Extract the [x, y] coordinate from the center of the cell holding the provided text.  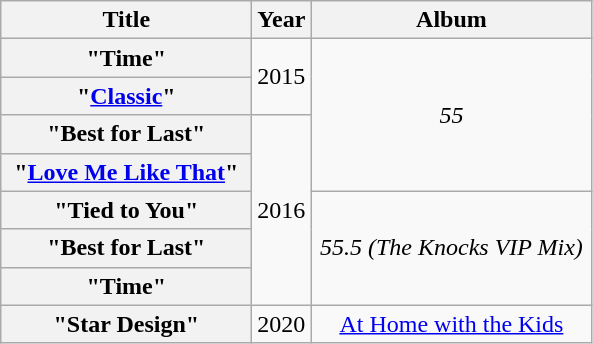
"Star Design" [126, 324]
2020 [282, 324]
55 [452, 115]
Album [452, 20]
"Love Me Like That" [126, 172]
2015 [282, 77]
At Home with the Kids [452, 324]
2016 [282, 210]
Year [282, 20]
"Tied to You" [126, 210]
55.5 (The Knocks VIP Mix) [452, 248]
Title [126, 20]
"Classic" [126, 96]
